For the text-containing cell, return its midpoint in (X, Y) coordinate format. 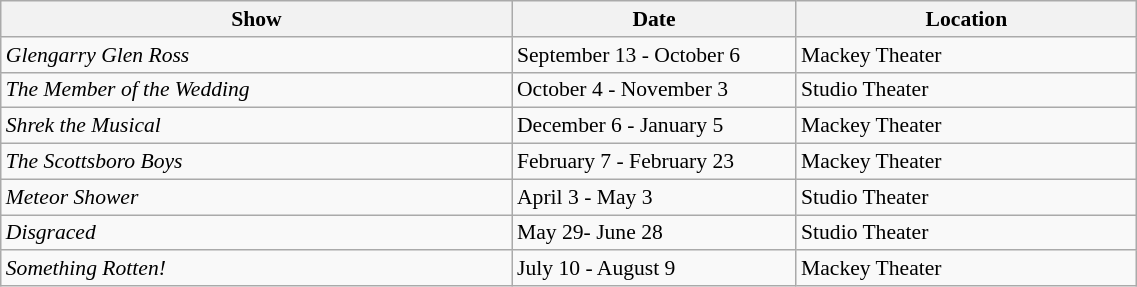
Shrek the Musical (256, 126)
Glengarry Glen Ross (256, 55)
The Member of the Wedding (256, 90)
October 4 - November 3 (654, 90)
Disgraced (256, 233)
July 10 - August 9 (654, 269)
Date (654, 19)
Something Rotten! (256, 269)
April 3 - May 3 (654, 197)
February 7 - February 23 (654, 162)
Meteor Shower (256, 197)
September 13 - October 6 (654, 55)
Location (966, 19)
Show (256, 19)
May 29- June 28 (654, 233)
The Scottsboro Boys (256, 162)
December 6 - January 5 (654, 126)
